Identify which cell holds the provided text, then report its (x, y) central coordinate. 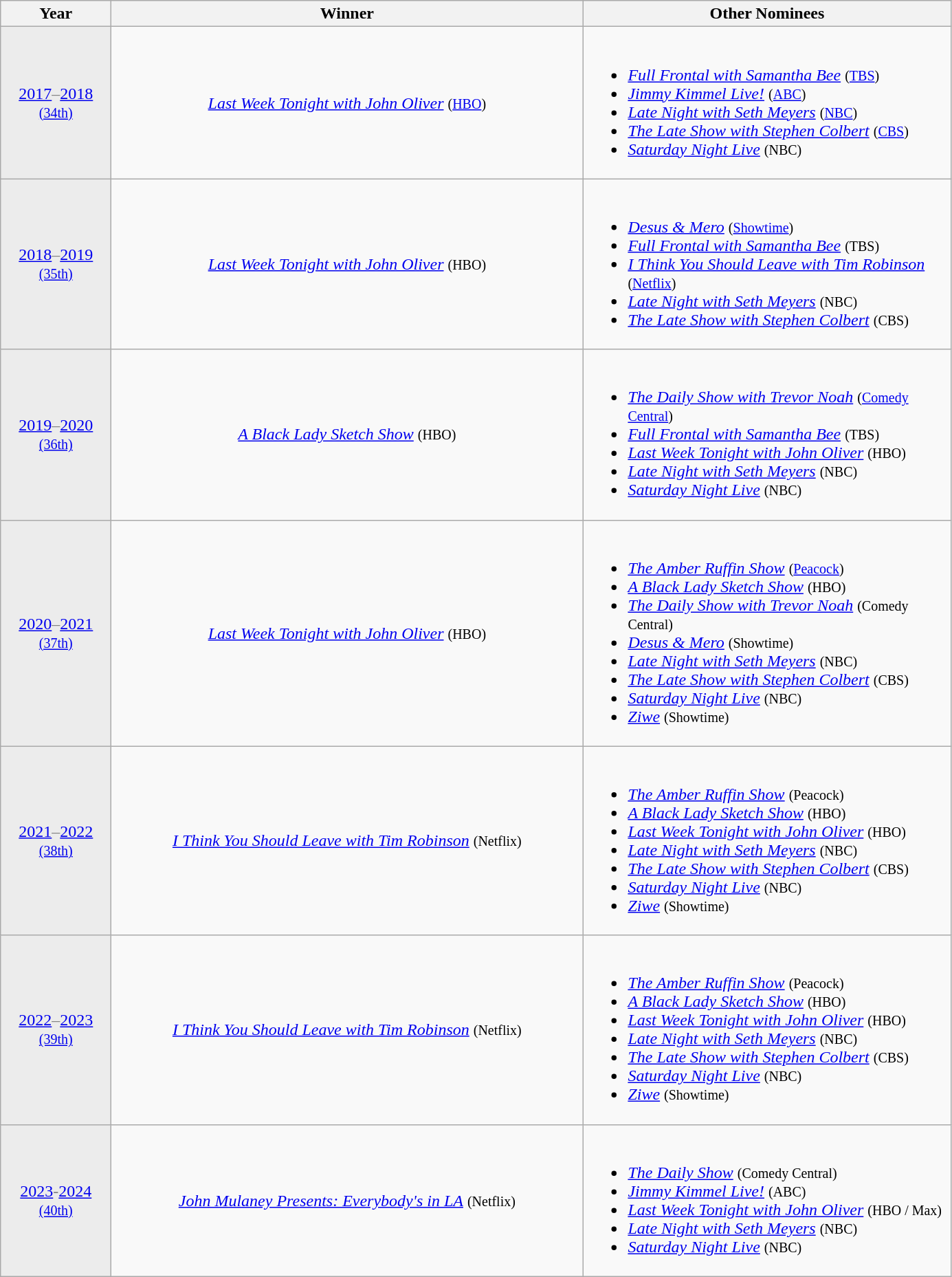
A Black Lady Sketch Show (HBO) (347, 435)
2017–2018(34th) (56, 103)
Year (56, 14)
John Mulaney Presents: Everybody's in LA (Netflix) (347, 1201)
2022–2023(39th) (56, 1030)
2021–2022(38th) (56, 840)
2020–2021(37th) (56, 633)
Other Nominees (767, 14)
2019–2020(36th) (56, 435)
2018–2019(35th) (56, 264)
Winner (347, 14)
2023-2024(40th) (56, 1201)
